Scan for the cell matching the given text and deliver its [x, y] coordinate at center. 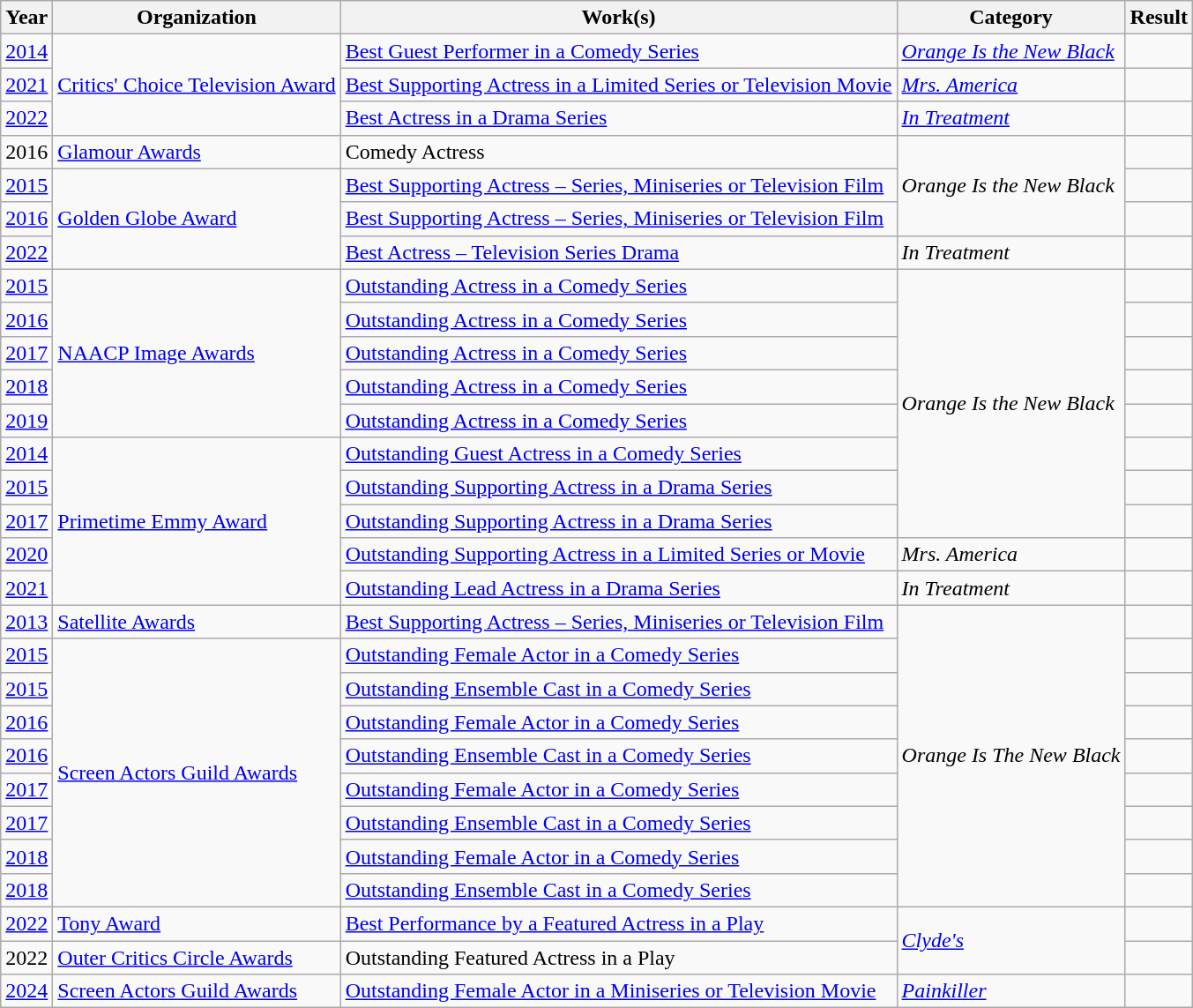
Best Guest Performer in a Comedy Series [619, 51]
Satellite Awards [197, 622]
Year [26, 18]
Best Supporting Actress in a Limited Series or Television Movie [619, 85]
Critics' Choice Television Award [197, 85]
Result [1159, 18]
Comedy Actress [619, 152]
Organization [197, 18]
Golden Globe Award [197, 219]
Outstanding Lead Actress in a Drama Series [619, 588]
Primetime Emmy Award [197, 521]
Best Performance by a Featured Actress in a Play [619, 923]
Outstanding Featured Actress in a Play [619, 957]
2020 [26, 555]
Category [1010, 18]
Outstanding Guest Actress in a Comedy Series [619, 454]
Clyde's [1010, 940]
2019 [26, 421]
2013 [26, 622]
2024 [26, 991]
Outstanding Female Actor in a Miniseries or Television Movie [619, 991]
NAACP Image Awards [197, 353]
Outer Critics Circle Awards [197, 957]
Best Actress – Television Series Drama [619, 252]
Glamour Awards [197, 152]
Outstanding Supporting Actress in a Limited Series or Movie [619, 555]
Tony Award [197, 923]
Painkiller [1010, 991]
Work(s) [619, 18]
Best Actress in a Drama Series [619, 118]
Orange Is The New Black [1010, 757]
